For the text-containing cell, return its midpoint in [X, Y] coordinate format. 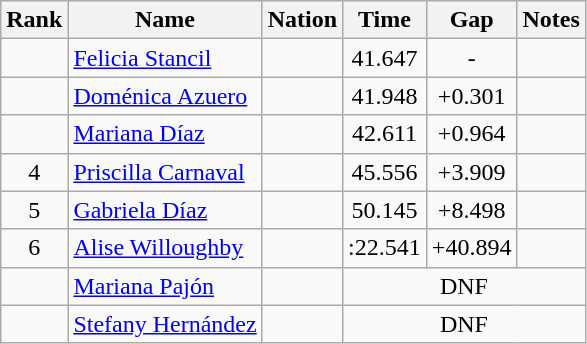
Name [165, 20]
Rank [34, 20]
Alise Willoughby [165, 248]
Notes [551, 20]
+40.894 [472, 248]
- [472, 58]
:22.541 [385, 248]
50.145 [385, 210]
45.556 [385, 172]
Gap [472, 20]
4 [34, 172]
6 [34, 248]
+0.964 [472, 134]
42.611 [385, 134]
+8.498 [472, 210]
Time [385, 20]
Priscilla Carnaval [165, 172]
Gabriela Díaz [165, 210]
Felicia Stancil [165, 58]
Nation [302, 20]
41.647 [385, 58]
Doménica Azuero [165, 96]
Mariana Díaz [165, 134]
+0.301 [472, 96]
Mariana Pajón [165, 286]
5 [34, 210]
+3.909 [472, 172]
41.948 [385, 96]
Stefany Hernández [165, 324]
